For the text-containing cell, return its midpoint in [X, Y] coordinate format. 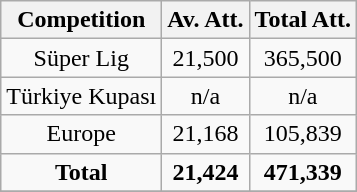
365,500 [303, 58]
Av. Att. [206, 20]
105,839 [303, 134]
Süper Lig [82, 58]
471,339 [303, 172]
21,424 [206, 172]
Competition [82, 20]
Europe [82, 134]
Total Att. [303, 20]
Türkiye Kupası [82, 96]
21,500 [206, 58]
Total [82, 172]
21,168 [206, 134]
